Pinpoint the cell where the given text exists, returning its (x, y) midpoint coordinate. 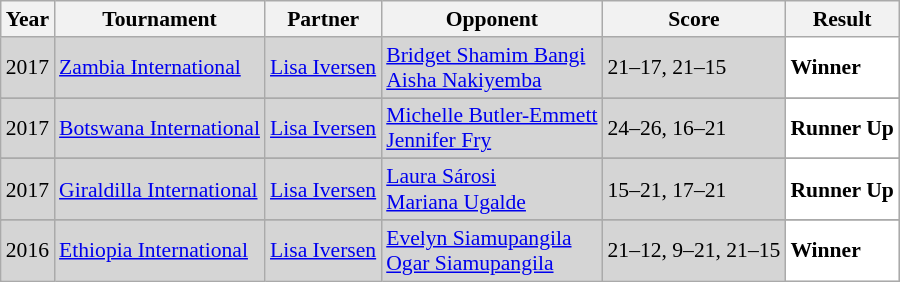
Tournament (160, 19)
24–26, 16–21 (694, 128)
21–17, 21–15 (694, 68)
Result (842, 19)
Year (28, 19)
Giraldilla International (160, 190)
15–21, 17–21 (694, 190)
Botswana International (160, 128)
2016 (28, 250)
Michelle Butler-Emmett Jennifer Fry (492, 128)
Evelyn Siamupangila Ogar Siamupangila (492, 250)
21–12, 9–21, 21–15 (694, 250)
Score (694, 19)
Bridget Shamim Bangi Aisha Nakiyemba (492, 68)
Laura Sárosi Mariana Ugalde (492, 190)
Zambia International (160, 68)
Ethiopia International (160, 250)
Opponent (492, 19)
Partner (323, 19)
